Provide the (x, y) coordinate of the cell's center where the given text is located.  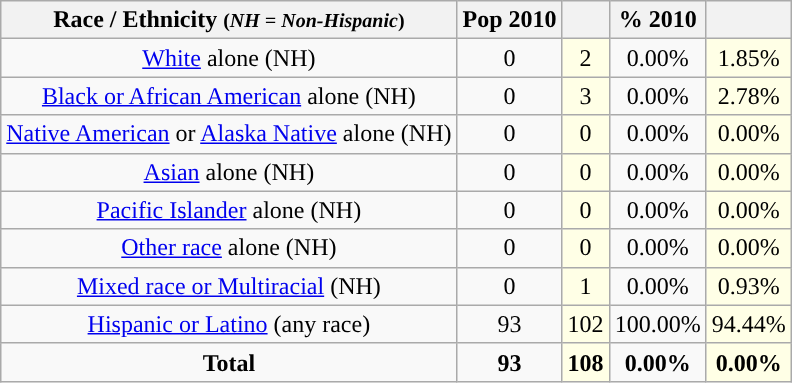
Black or African American alone (NH) (229, 96)
% 2010 (658, 20)
Hispanic or Latino (any race) (229, 324)
Mixed race or Multiracial (NH) (229, 286)
0.93% (748, 286)
Asian alone (NH) (229, 172)
2.78% (748, 96)
White alone (NH) (229, 58)
108 (586, 362)
100.00% (658, 324)
1 (586, 286)
Other race alone (NH) (229, 248)
1.85% (748, 58)
94.44% (748, 324)
Total (229, 362)
2 (586, 58)
Pop 2010 (510, 20)
102 (586, 324)
Pacific Islander alone (NH) (229, 210)
Race / Ethnicity (NH = Non-Hispanic) (229, 20)
3 (586, 96)
Native American or Alaska Native alone (NH) (229, 134)
